Capture the cell that displays the provided text and extract its (X, Y) central coordinate. 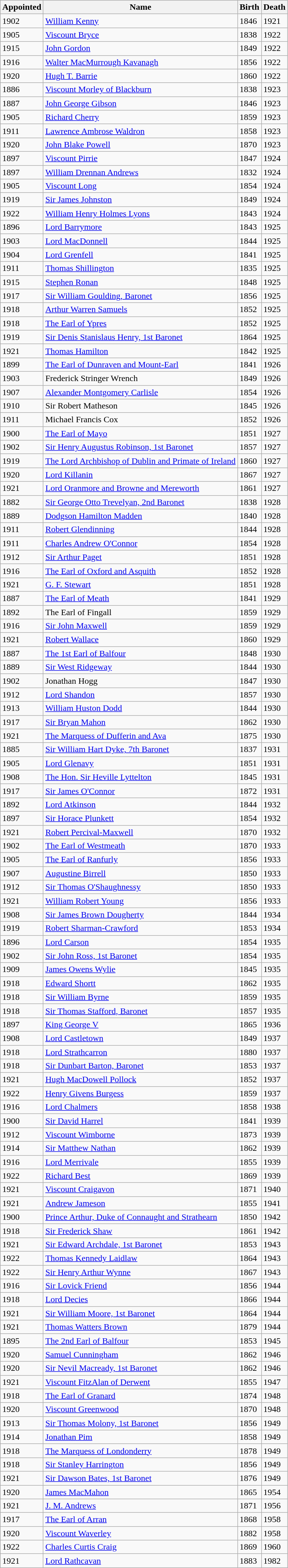
Lord Carson (141, 942)
1909 (22, 969)
Prince Arthur, Duke of Connaught and Strathearn (141, 1217)
Viscount Waverley (141, 1533)
1899 (22, 364)
Sir Thomas Molony, 1st Baronet (141, 1423)
1840 (249, 516)
1941 (274, 1203)
Sir Stanley Harrington (141, 1464)
Lord Decies (141, 1300)
G. F. Stewart (141, 584)
Lord Merrivale (141, 1162)
1960 (274, 1547)
William Huston Dodd (141, 708)
Sir David Harrel (141, 1121)
1876 (249, 1478)
Thomas Shillington (141, 268)
Sir James Brown Dougherty (141, 915)
King George V (141, 1024)
Death (274, 7)
The Earl of Mayo (141, 433)
Jonathan Pim (141, 1437)
Lord Glenavy (141, 763)
Sir Horace Plunkett (141, 818)
Sir John Ross, 1st Baronet (141, 956)
The Hon. Sir Heville Lyttelton (141, 777)
Lord Killanin (141, 475)
1874 (249, 1396)
Sir John Maxwell (141, 626)
Thomas Hamilton (141, 351)
1875 (249, 736)
The Earl of Arran (141, 1520)
1837 (249, 750)
Sir Thomas O'Shaughnessy (141, 887)
1936 (274, 1024)
The Marquess of Dufferin and Ava (141, 736)
Sir Dunbart Barton, Baronet (141, 1066)
Lord Strathcarron (141, 1052)
1868 (249, 1520)
Sir Bryan Mahon (141, 722)
Charles Andrew O'Connor (141, 543)
The 1st Earl of Balfour (141, 653)
James Owens Wylie (141, 969)
John Gordon (141, 48)
J. M. Andrews (141, 1506)
Lord Castletown (141, 1038)
1885 (22, 750)
Alexander Montgomery Carlisle (141, 392)
The Lord Archbishop of Dublin and Primate of Ireland (141, 461)
1910 (22, 406)
Sir William Byrne (141, 997)
1883 (249, 1561)
Robert Glendinning (141, 530)
Viscount FitzAlan of Derwent (141, 1382)
Name (141, 7)
Lord Barrymore (141, 227)
William Drennan Andrews (141, 172)
Arthur Warren Samuels (141, 310)
Sir Thomas Stafford, Baronet (141, 1011)
The Earl of Dunraven and Mount-Earl (141, 364)
The Marquess of Londonderry (141, 1451)
James MacMahon (141, 1492)
1873 (249, 1135)
Frederick Stringer Wrench (141, 378)
1866 (249, 1300)
1938 (274, 1107)
Robert Wallace (141, 640)
Stephen Ronan (141, 282)
Sir Lovick Friend (141, 1286)
Dodgson Hamilton Madden (141, 516)
Lord Chalmers (141, 1107)
Andrew Jameson (141, 1203)
The Earl of Westmeath (141, 846)
The 2nd Earl of Balfour (141, 1341)
Lord MacDonnell (141, 241)
Thomas Kennedy Laidlaw (141, 1258)
The Earl of Meath (141, 598)
Samuel Cunningham (141, 1355)
Viscount Morley of Blackburn (141, 90)
1880 (249, 1052)
1832 (249, 172)
Walter MacMurrough Kavanagh (141, 62)
William Kenny (141, 21)
Sir Robert Matheson (141, 406)
Charles Curtis Craig (141, 1547)
William Henry Holmes Lyons (141, 213)
1947 (274, 1382)
Thomas Watters Brown (141, 1327)
Viscount Craigavon (141, 1189)
Lord Grenfell (141, 255)
The Earl of Granard (141, 1396)
The Earl of Ypres (141, 323)
Sir James Johnston (141, 200)
Richard Cherry (141, 117)
Viscount Bryce (141, 35)
Sir James O'Connor (141, 791)
Edward Shortt (141, 983)
Lord Shandon (141, 695)
Hugh T. Barrie (141, 76)
1872 (249, 791)
Sir Henry Augustus Robinson, 1st Baronet (141, 447)
1879 (249, 1327)
1878 (249, 1451)
1982 (274, 1561)
The Earl of Fingall (141, 612)
1940 (274, 1189)
Lord Rathcavan (141, 1561)
William Robert Young (141, 901)
Viscount Greenwood (141, 1409)
Robert Sharman-Crawford (141, 928)
Sir William Goulding, Baronet (141, 296)
Sir Matthew Nathan (141, 1148)
Appointed (22, 7)
Hugh MacDowell Pollock (141, 1080)
Sir Frederick Shaw (141, 1231)
Jonathan Hogg (141, 681)
Viscount Wimborne (141, 1135)
Lord Oranmore and Browne and Mereworth (141, 488)
Sir West Ridgeway (141, 667)
John Blake Powell (141, 144)
Lawrence Ambrose Waldron (141, 131)
Viscount Long (141, 186)
Sir Denis Stanislaus Henry, 1st Baronet (141, 337)
Viscount Pirrie (141, 158)
Sir William Moore, 1st Baronet (141, 1313)
The Earl of Oxford and Asquith (141, 571)
The Earl of Ranfurly (141, 860)
1886 (22, 90)
Sir Henry Arthur Wynne (141, 1272)
1956 (274, 1506)
Sir Edward Archdale, 1st Baronet (141, 1244)
Michael Francis Cox (141, 420)
Sir George Otto Trevelyan, 2nd Baronet (141, 502)
Henry Givens Burgess (141, 1093)
1954 (274, 1492)
Sir William Hart Dyke, 7th Baronet (141, 750)
1835 (249, 268)
Richard Best (141, 1176)
1842 (249, 351)
1895 (22, 1341)
Sir Arthur Paget (141, 557)
Augustine Birrell (141, 873)
1945 (274, 1341)
Birth (249, 7)
Sir Nevil Macready, 1st Baronet (141, 1368)
Sir Dawson Bates, 1st Baronet (141, 1478)
Robert Percival-Maxwell (141, 832)
1904 (22, 255)
Lord Atkinson (141, 804)
John George Gibson (141, 103)
